Pinpoint the cell where the given text exists, returning its [x, y] midpoint coordinate. 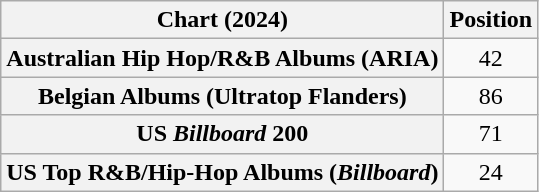
US Billboard 200 [222, 134]
Chart (2024) [222, 20]
US Top R&B/Hip-Hop Albums (Billboard) [222, 172]
24 [491, 172]
Belgian Albums (Ultratop Flanders) [222, 96]
86 [491, 96]
71 [491, 134]
Australian Hip Hop/R&B Albums (ARIA) [222, 58]
42 [491, 58]
Position [491, 20]
